Search for the cell housing the specified text and yield its [x, y] center coordinate. 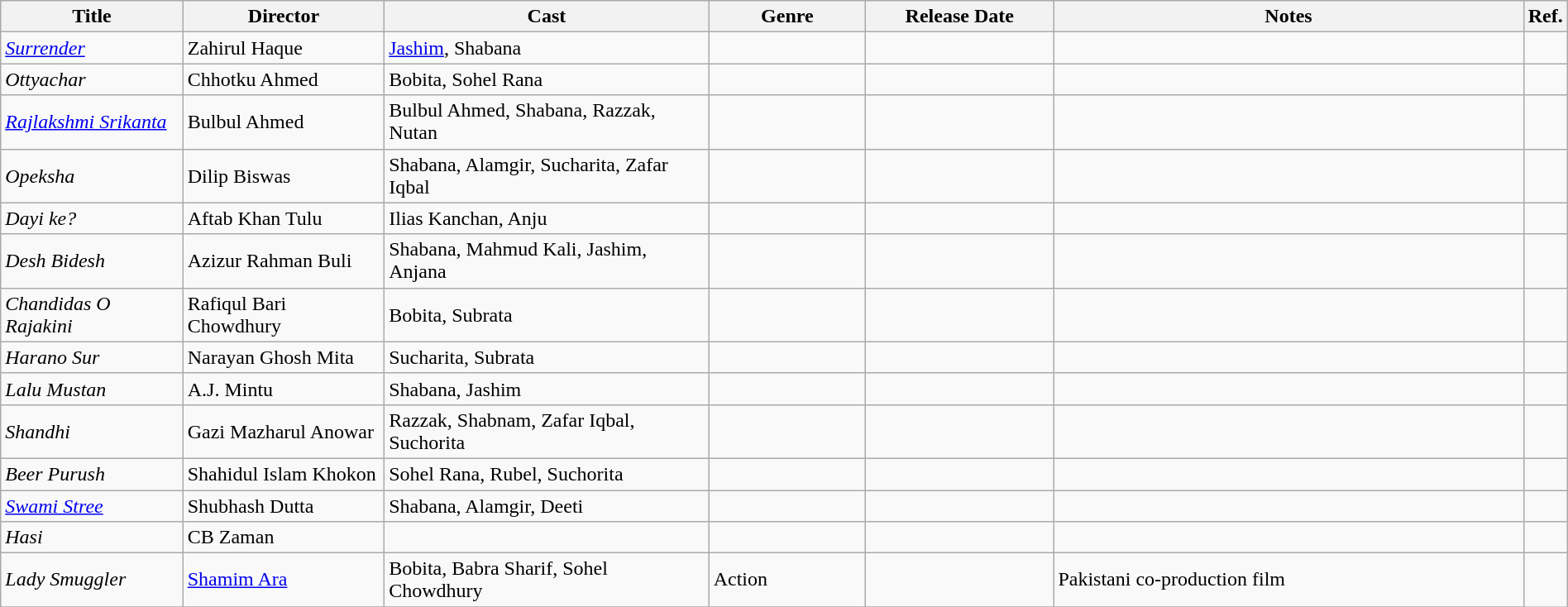
Razzak, Shabnam, Zafar Iqbal, Suchorita [547, 432]
Genre [787, 17]
Zahirul Haque [284, 48]
Sucharita, Subrata [547, 357]
Bulbul Ahmed, Shabana, Razzak, Nutan [547, 122]
Shabana, Jashim [547, 389]
Hasi [92, 538]
Action [787, 581]
Bulbul Ahmed [284, 122]
Bobita, Babra Sharif, Sohel Chowdhury [547, 581]
Shahidul Islam Khokon [284, 474]
Narayan Ghosh Mita [284, 357]
Rafiqul Bari Chowdhury [284, 314]
Pakistani co-production film [1288, 581]
Shabana, Alamgir, Deeti [547, 505]
Gazi Mazharul Anowar [284, 432]
Chhotku Ahmed [284, 79]
A.J. Mintu [284, 389]
Cast [547, 17]
Shamim Ara [284, 581]
Jashim, Shabana [547, 48]
Bobita, Subrata [547, 314]
Notes [1288, 17]
Shabana, Alamgir, Sucharita, Zafar Iqbal [547, 175]
Lalu Mustan [92, 389]
Release Date [959, 17]
Chandidas O Rajakini [92, 314]
Ref. [1545, 17]
Director [284, 17]
Lady Smuggler [92, 581]
Title [92, 17]
Harano Sur [92, 357]
Surrender [92, 48]
Shabana, Mahmud Kali, Jashim, Anjana [547, 261]
Rajlakshmi Srikanta [92, 122]
Ottyachar [92, 79]
Bobita, Sohel Rana [547, 79]
Azizur Rahman Buli [284, 261]
Shandhi [92, 432]
Beer Purush [92, 474]
Ilias Kanchan, Anju [547, 218]
Desh Bidesh [92, 261]
Swami Stree [92, 505]
Dayi ke? [92, 218]
Sohel Rana, Rubel, Suchorita [547, 474]
Shubhash Dutta [284, 505]
Aftab Khan Tulu [284, 218]
Dilip Biswas [284, 175]
Opeksha [92, 175]
CB Zaman [284, 538]
